Determine the [X, Y] coordinate at the center of the cell enclosing the given text.  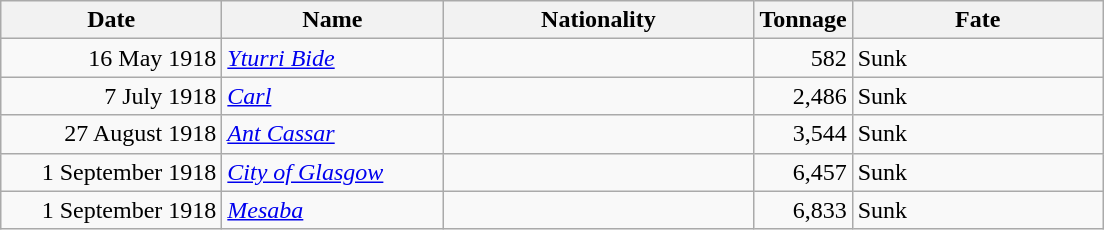
Mesaba [332, 210]
27 August 1918 [112, 134]
3,544 [803, 134]
Tonnage [803, 20]
Fate [978, 20]
582 [803, 58]
7 July 1918 [112, 96]
Ant Cassar [332, 134]
Yturri Bide [332, 58]
Date [112, 20]
Nationality [598, 20]
2,486 [803, 96]
6,833 [803, 210]
6,457 [803, 172]
Name [332, 20]
16 May 1918 [112, 58]
Carl [332, 96]
City of Glasgow [332, 172]
